Pinpoint the cell where the given text exists, returning its (X, Y) midpoint coordinate. 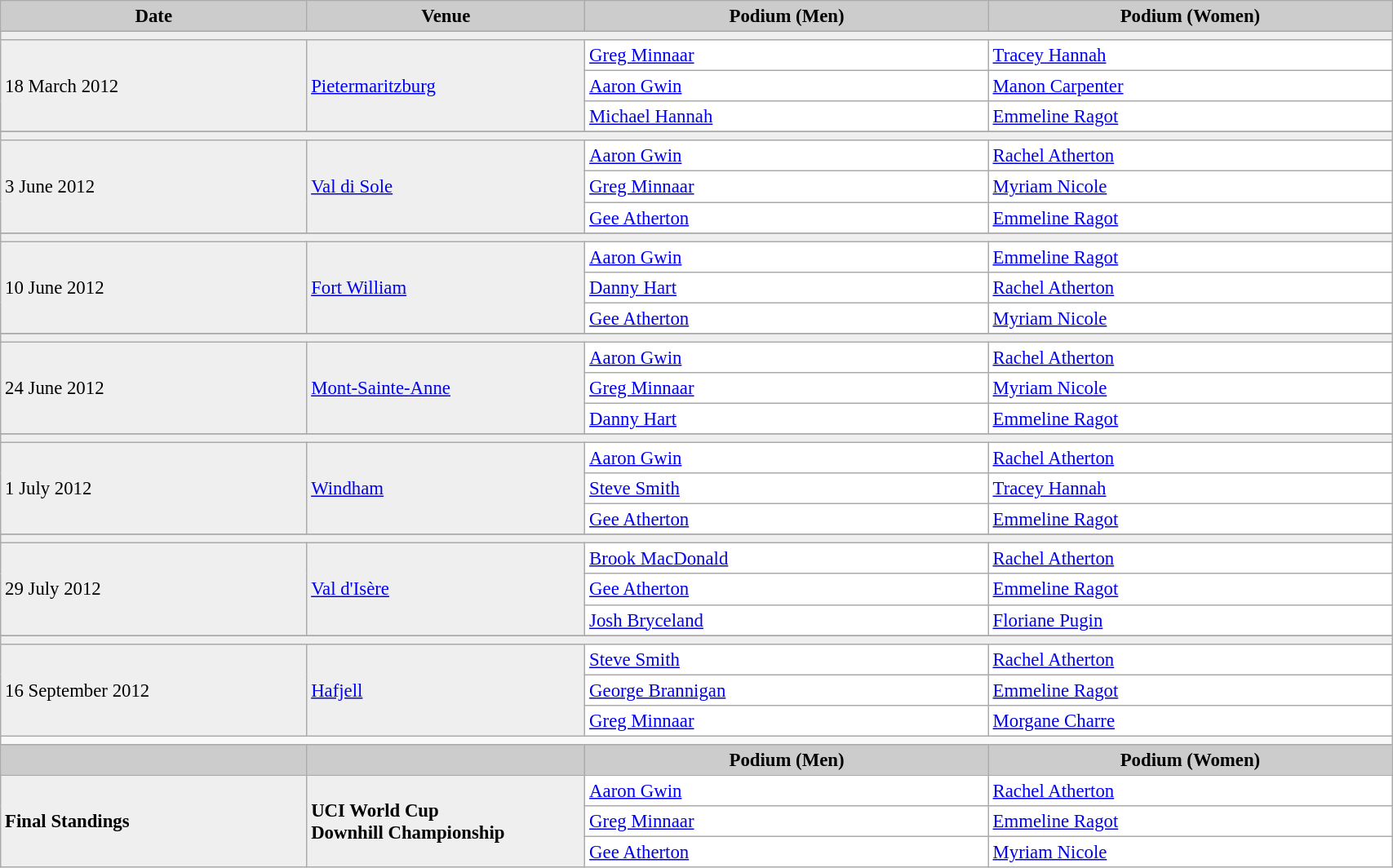
Date (153, 16)
29 July 2012 (153, 589)
Pietermaritzburg (446, 86)
Josh Bryceland (787, 620)
Final Standings (153, 821)
Floriane Pugin (1190, 620)
1 July 2012 (153, 489)
Val d'Isère (446, 589)
16 September 2012 (153, 690)
3 June 2012 (153, 186)
Manon Carpenter (1190, 86)
George Brannigan (787, 690)
Val di Sole (446, 186)
Hafjell (446, 690)
Morgane Charre (1190, 721)
Fort William (446, 287)
Mont-Sainte-Anne (446, 388)
18 March 2012 (153, 86)
10 June 2012 (153, 287)
24 June 2012 (153, 388)
UCI World Cup Downhill Championship (446, 821)
Venue (446, 16)
Michael Hannah (787, 117)
Brook MacDonald (787, 559)
Windham (446, 489)
